Provide the [x, y] coordinate of the cell's center where the given text is located.  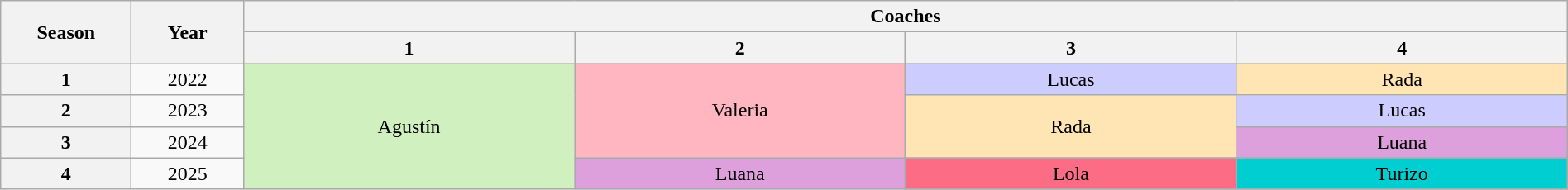
Agustín [409, 126]
2023 [188, 111]
2025 [188, 173]
Turizo [1402, 173]
Season [66, 32]
Year [188, 32]
Coaches [905, 17]
2024 [188, 142]
Lola [1071, 173]
Valeria [740, 111]
2022 [188, 79]
